Detect which cell encompasses the target text, then output its (X, Y) center coordinate. 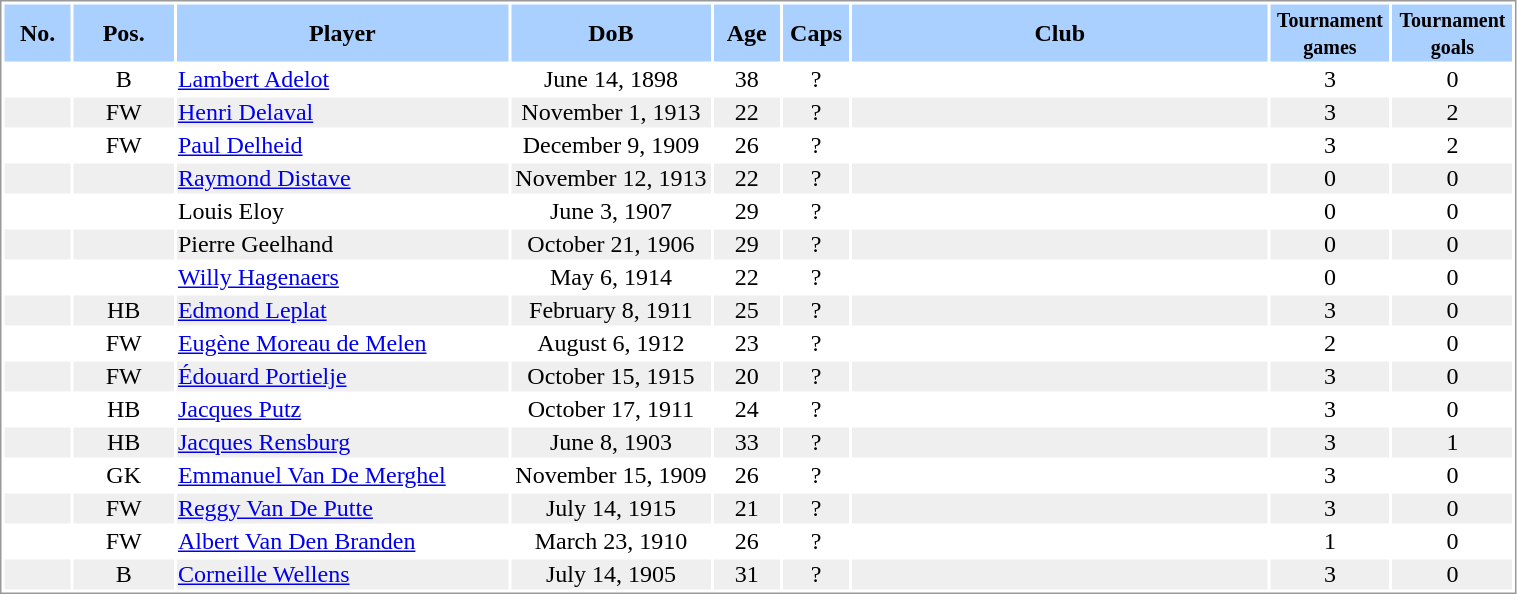
Albert Van Den Branden (342, 541)
Louis Eloy (342, 211)
Édouard Portielje (342, 377)
Lambert Adelot (342, 79)
July 14, 1915 (610, 509)
November 1, 1913 (610, 113)
Caps (816, 32)
December 9, 1909 (610, 145)
21 (747, 509)
October 17, 1911 (610, 409)
Willy Hagenaers (342, 277)
25 (747, 311)
Raymond Distave (342, 179)
Tournamentgoals (1453, 32)
Edmond Leplat (342, 311)
June 14, 1898 (610, 79)
DoB (610, 32)
31 (747, 575)
Corneille Wellens (342, 575)
May 6, 1914 (610, 277)
24 (747, 409)
20 (747, 377)
Pierre Geelhand (342, 245)
March 23, 1910 (610, 541)
Henri Delaval (342, 113)
Age (747, 32)
July 14, 1905 (610, 575)
November 12, 1913 (610, 179)
Jacques Putz (342, 409)
Club (1060, 32)
Pos. (124, 32)
23 (747, 343)
GK (124, 475)
November 15, 1909 (610, 475)
Paul Delheid (342, 145)
Emmanuel Van De Merghel (342, 475)
33 (747, 443)
Player (342, 32)
Jacques Rensburg (342, 443)
August 6, 1912 (610, 343)
October 21, 1906 (610, 245)
Reggy Van De Putte (342, 509)
Eugène Moreau de Melen (342, 343)
38 (747, 79)
No. (37, 32)
June 3, 1907 (610, 211)
February 8, 1911 (610, 311)
Tournamentgames (1330, 32)
October 15, 1915 (610, 377)
June 8, 1903 (610, 443)
